Capture the cell that displays the provided text and extract its (X, Y) central coordinate. 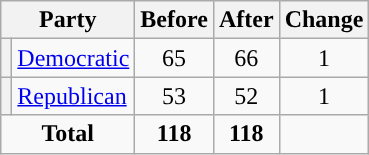
52 (246, 96)
Change (324, 20)
Party (68, 20)
After (246, 20)
Before (174, 20)
Republican (74, 96)
Democratic (74, 58)
65 (174, 58)
53 (174, 96)
Total (68, 134)
66 (246, 58)
